Determine the [x, y] coordinate at the center of the cell enclosing the given text.  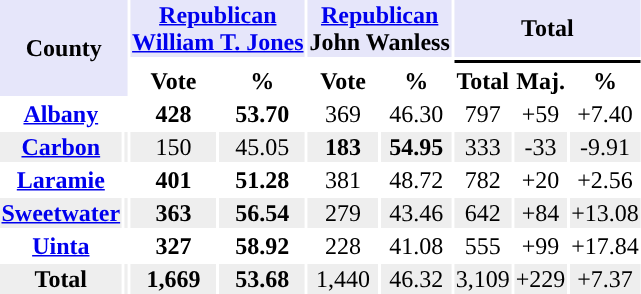
46.32 [416, 279]
56.54 [262, 213]
53.68 [262, 279]
Sweetwater [61, 213]
54.95 [416, 147]
428 [174, 114]
+2.56 [606, 180]
363 [174, 213]
1,669 [174, 279]
+20 [540, 180]
46.30 [416, 114]
+59 [540, 114]
Laramie [61, 180]
3,109 [482, 279]
County [64, 48]
369 [343, 114]
51.28 [262, 180]
327 [174, 246]
+17.84 [606, 246]
401 [174, 180]
RepublicanJohn Wanless [380, 28]
45.05 [262, 147]
41.08 [416, 246]
279 [343, 213]
150 [174, 147]
333 [482, 147]
+13.08 [606, 213]
-9.91 [606, 147]
43.46 [416, 213]
58.92 [262, 246]
Albany [61, 114]
+229 [540, 279]
+99 [540, 246]
+7.37 [606, 279]
Carbon [61, 147]
53.70 [262, 114]
381 [343, 180]
555 [482, 246]
Uinta [61, 246]
642 [482, 213]
+7.40 [606, 114]
1,440 [343, 279]
RepublicanWilliam T. Jones [218, 28]
48.72 [416, 180]
782 [482, 180]
797 [482, 114]
228 [343, 246]
+84 [540, 213]
Maj. [540, 81]
183 [343, 147]
-33 [540, 147]
